For the text-containing cell, return its midpoint in [x, y] coordinate format. 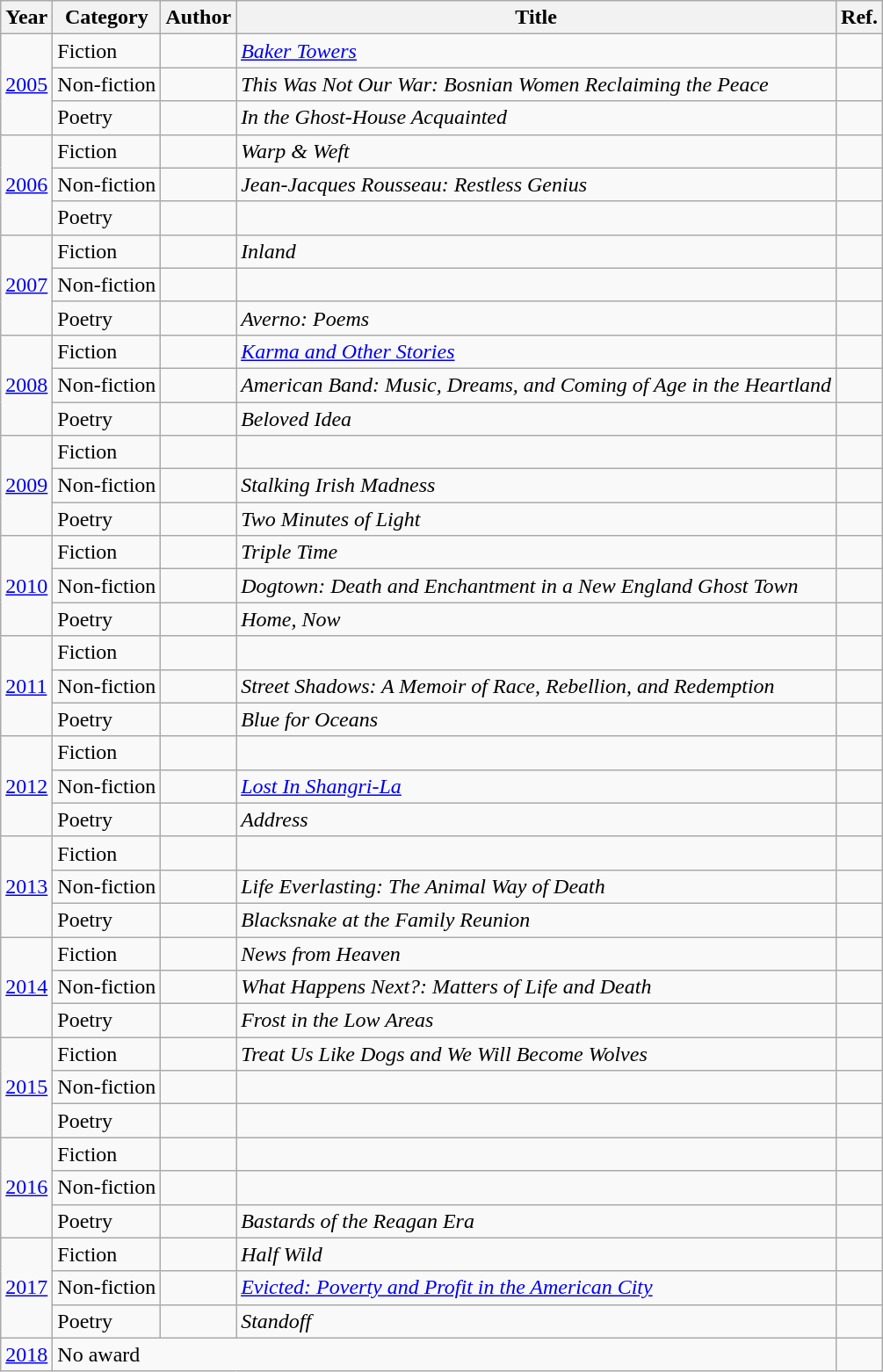
Evicted: Poverty and Profit in the American City [536, 1288]
Karma and Other Stories [536, 351]
2015 [26, 1087]
No award [445, 1354]
American Band: Music, Dreams, and Coming of Age in the Heartland [536, 385]
2006 [26, 184]
Baker Towers [536, 51]
2011 [26, 686]
2007 [26, 285]
Frost in the Low Areas [536, 1021]
Address [536, 820]
Standoff [536, 1321]
2012 [26, 786]
2014 [26, 986]
2016 [26, 1188]
Home, Now [536, 619]
Jean-Jacques Rousseau: Restless Genius [536, 184]
Bastards of the Reagan Era [536, 1221]
Author [199, 18]
2013 [26, 886]
Inland [536, 251]
2005 [26, 84]
Street Shadows: A Memoir of Race, Rebellion, and Redemption [536, 686]
2017 [26, 1288]
Blacksnake at the Family Reunion [536, 920]
2008 [26, 385]
News from Heaven [536, 953]
Triple Time [536, 552]
Warp & Weft [536, 151]
2010 [26, 586]
Dogtown: Death and Enchantment in a New England Ghost Town [536, 586]
Life Everlasting: The Animal Way of Death [536, 886]
Averno: Poems [536, 318]
In the Ghost-House Acquainted [536, 118]
This Was Not Our War: Bosnian Women Reclaiming the Peace [536, 84]
Beloved Idea [536, 419]
Treat Us Like Dogs and We Will Become Wolves [536, 1054]
Lost In Shangri-La [536, 786]
Category [107, 18]
Two Minutes of Light [536, 519]
Ref. [859, 18]
2018 [26, 1354]
Half Wild [536, 1254]
2009 [26, 486]
Title [536, 18]
Stalking Irish Madness [536, 486]
Year [26, 18]
Blue for Oceans [536, 719]
What Happens Next?: Matters of Life and Death [536, 987]
